Find where the given text appears and provide that cell's center as [x, y] coordinate. 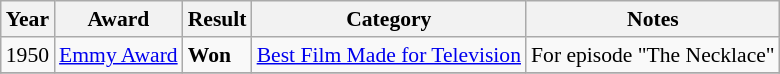
Category [389, 19]
1950 [28, 55]
Best Film Made for Television [389, 55]
Award [118, 19]
Result [218, 19]
For episode "The Necklace" [653, 55]
Notes [653, 19]
Year [28, 19]
Won [218, 55]
Emmy Award [118, 55]
